Scan for the cell matching the given text and deliver its [X, Y] coordinate at center. 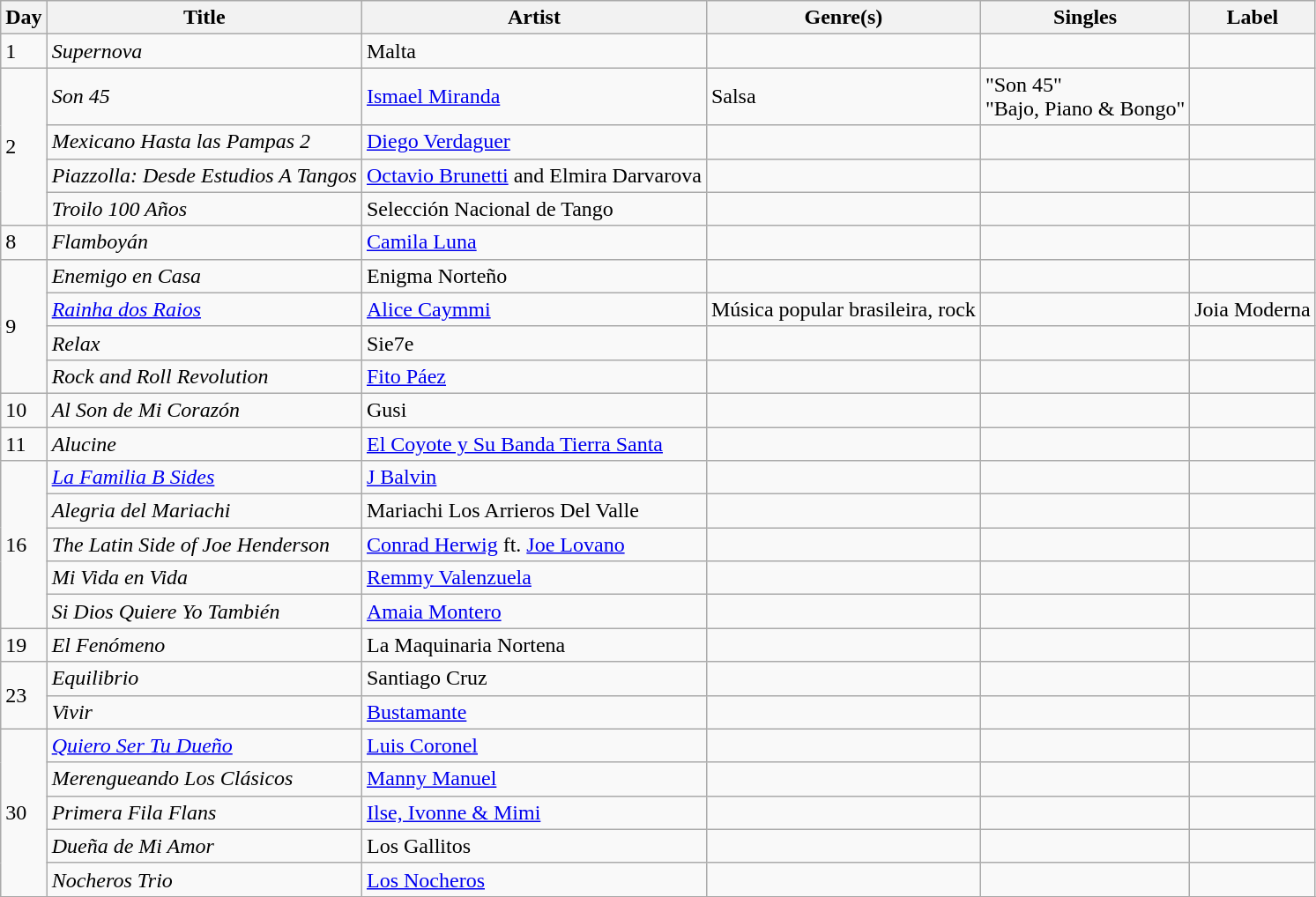
Mexicano Hasta las Pampas 2 [204, 142]
Primera Fila Flans [204, 812]
Relax [204, 343]
Singles [1084, 18]
The Latin Side of Joe Henderson [204, 545]
Son 45 [204, 97]
Salsa [843, 97]
Day [24, 18]
Enemigo en Casa [204, 276]
Fito Páez [534, 376]
11 [24, 443]
Mi Vida en Vida [204, 578]
Merengueando Los Clásicos [204, 779]
Luis Coronel [534, 745]
19 [24, 645]
1 [24, 51]
23 [24, 695]
Bustamante [534, 712]
Música popular brasileira, rock [843, 309]
Alice Caymmi [534, 309]
Nocheros Trio [204, 879]
Mariachi Los Arrieros Del Valle [534, 511]
Enigma Norteño [534, 276]
Flamboyán [204, 242]
Rock and Roll Revolution [204, 376]
Genre(s) [843, 18]
La Familia B Sides [204, 478]
Alegria del Mariachi [204, 511]
Malta [534, 51]
Remmy Valenzuela [534, 578]
Al Son de Mi Corazón [204, 410]
Troilo 100 Años [204, 209]
Si Dios Quiere Yo También [204, 612]
"Son 45""Bajo, Piano & Bongo" [1084, 97]
30 [24, 812]
El Fenómeno [204, 645]
Manny Manuel [534, 779]
Diego Verdaguer [534, 142]
2 [24, 146]
Alucine [204, 443]
Camila Luna [534, 242]
Gusi [534, 410]
Santiago Cruz [534, 678]
Title [204, 18]
9 [24, 326]
Ilse, Ivonne & Mimi [534, 812]
Vivir [204, 712]
Dueña de Mi Amor [204, 846]
Quiero Ser Tu Dueño [204, 745]
Conrad Herwig ft. Joe Lovano [534, 545]
Los Gallitos [534, 846]
Supernova [204, 51]
El Coyote y Su Banda Tierra Santa [534, 443]
Los Nocheros [534, 879]
Label [1253, 18]
Piazzolla: Desde Estudios A Tangos [204, 175]
16 [24, 545]
Sie7e [534, 343]
La Maquinaria Nortena [534, 645]
10 [24, 410]
Ismael Miranda [534, 97]
Artist [534, 18]
Amaia Montero [534, 612]
8 [24, 242]
Joia Moderna [1253, 309]
Octavio Brunetti and Elmira Darvarova [534, 175]
Equilibrio [204, 678]
Rainha dos Raios [204, 309]
Selección Nacional de Tango [534, 209]
J Balvin [534, 478]
